Output the (x, y) coordinate of the center of the cell containing the given text.  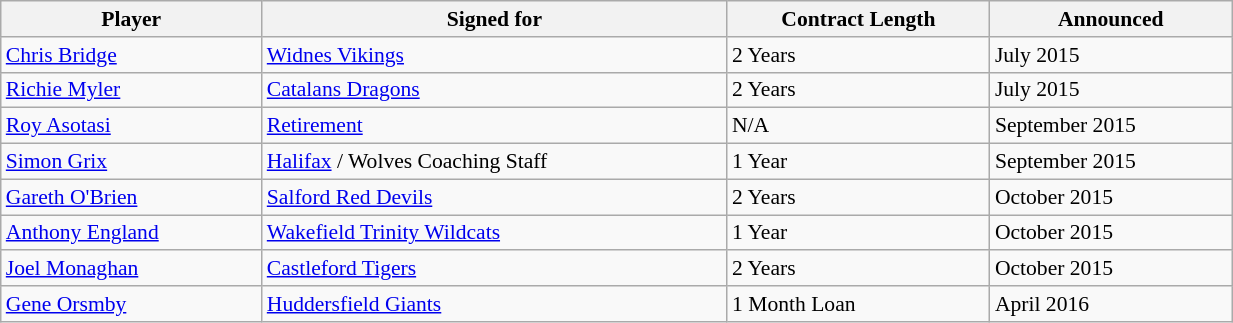
Announced (1111, 19)
April 2016 (1111, 304)
Anthony England (132, 233)
N/A (858, 126)
Simon Grix (132, 162)
Player (132, 19)
Joel Monaghan (132, 269)
Salford Red Devils (494, 197)
Castleford Tigers (494, 269)
Gareth O'Brien (132, 197)
Halifax / Wolves Coaching Staff (494, 162)
1 Month Loan (858, 304)
Chris Bridge (132, 55)
Richie Myler (132, 90)
Gene Orsmby (132, 304)
Signed for (494, 19)
Widnes Vikings (494, 55)
Contract Length (858, 19)
Catalans Dragons (494, 90)
Retirement (494, 126)
Roy Asotasi (132, 126)
Huddersfield Giants (494, 304)
Wakefield Trinity Wildcats (494, 233)
